Return the [x, y] coordinate for the center point of the cell that contains the specified text.  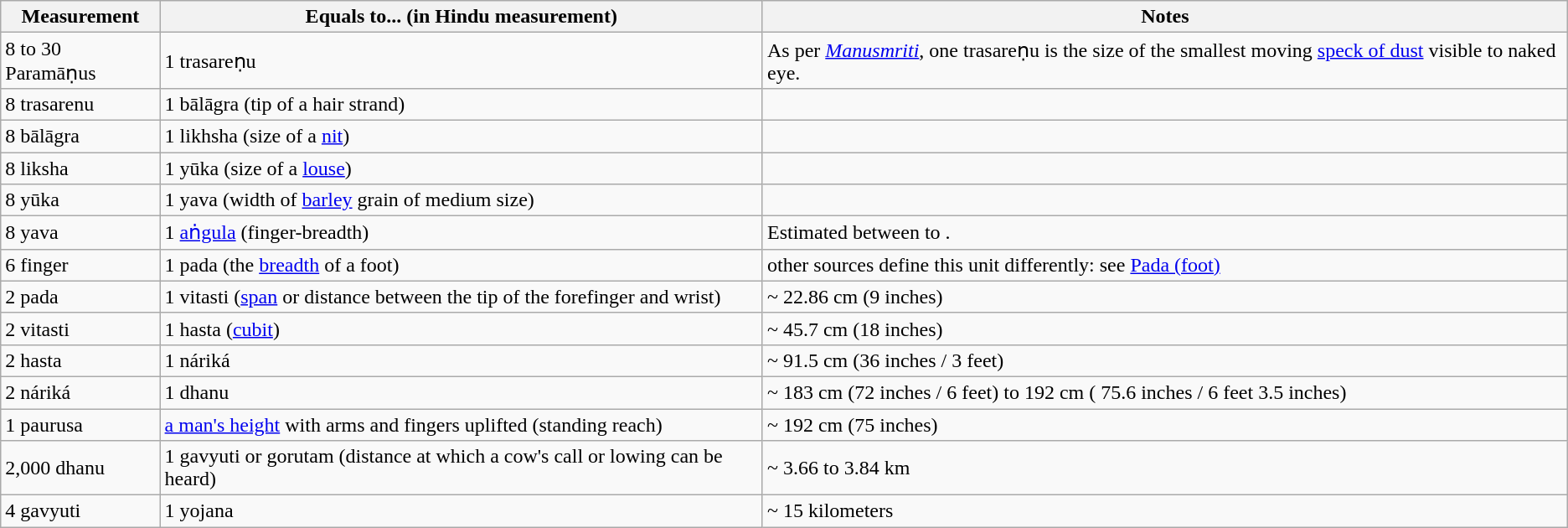
1 aṅgula (finger-breadth) [461, 233]
8 trasarenu [80, 104]
Measurement [80, 17]
1 yava (width of barley grain of medium size) [461, 200]
Estimated between to . [1164, 233]
8 to 30 Paramāṇus [80, 60]
2 pada [80, 297]
1 náriká [461, 360]
a man's height with arms and fingers uplifted (standing reach) [461, 425]
4 gavyuti [80, 511]
8 yava [80, 233]
~ 183 cm (72 inches / 6 feet) to 192 cm ( 75.6 inches / 6 feet 3.5 inches) [1164, 392]
8 bālāgra [80, 136]
2 náriká [80, 392]
1 hasta (cubit) [461, 329]
~ 3.66 to 3.84 km [1164, 468]
8 yūka [80, 200]
1 yūka (size of a louse) [461, 168]
6 finger [80, 265]
Equals to... (in Hindu measurement) [461, 17]
2 hasta [80, 360]
~ 22.86 cm (9 inches) [1164, 297]
As per Manusmriti, one trasareṇu is the size of the smallest moving speck of dust visible to naked eye. [1164, 60]
Notes [1164, 17]
1 paurusa [80, 425]
1 trasareṇu [461, 60]
other sources define this unit differently: see Pada (foot) [1164, 265]
~ 192 cm (75 inches) [1164, 425]
1 vitasti (span or distance between the tip of the forefinger and wrist) [461, 297]
1 dhanu [461, 392]
1 likhsha (size of a nit) [461, 136]
~ 15 kilometers [1164, 511]
1 gavyuti or gorutam (distance at which a cow's call or lowing can be heard) [461, 468]
1 yojana [461, 511]
2,000 dhanu [80, 468]
1 bālāgra (tip of a hair strand) [461, 104]
~ 91.5 cm (36 inches / 3 feet) [1164, 360]
~ 45.7 cm (18 inches) [1164, 329]
1 pada (the breadth of a foot) [461, 265]
2 vitasti [80, 329]
8 liksha [80, 168]
